From the cell containing the given text, extract its center point as [x, y] coordinate. 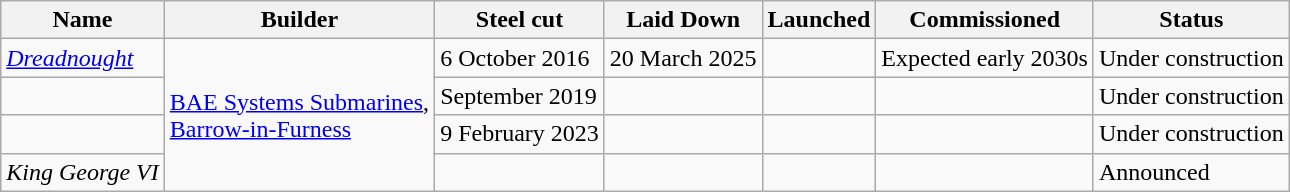
September 2019 [520, 96]
Laid Down [683, 20]
Announced [1191, 172]
Expected early 2030s [985, 58]
BAE Systems Submarines, Barrow-in-Furness [299, 115]
Launched [819, 20]
20 March 2025 [683, 58]
6 October 2016 [520, 58]
Name [82, 20]
Builder [299, 20]
King George VI [82, 172]
Steel cut [520, 20]
Commissioned [985, 20]
Status [1191, 20]
Dreadnought [82, 58]
9 February 2023 [520, 134]
